Return the (x, y) coordinate for the center point of the cell that contains the specified text.  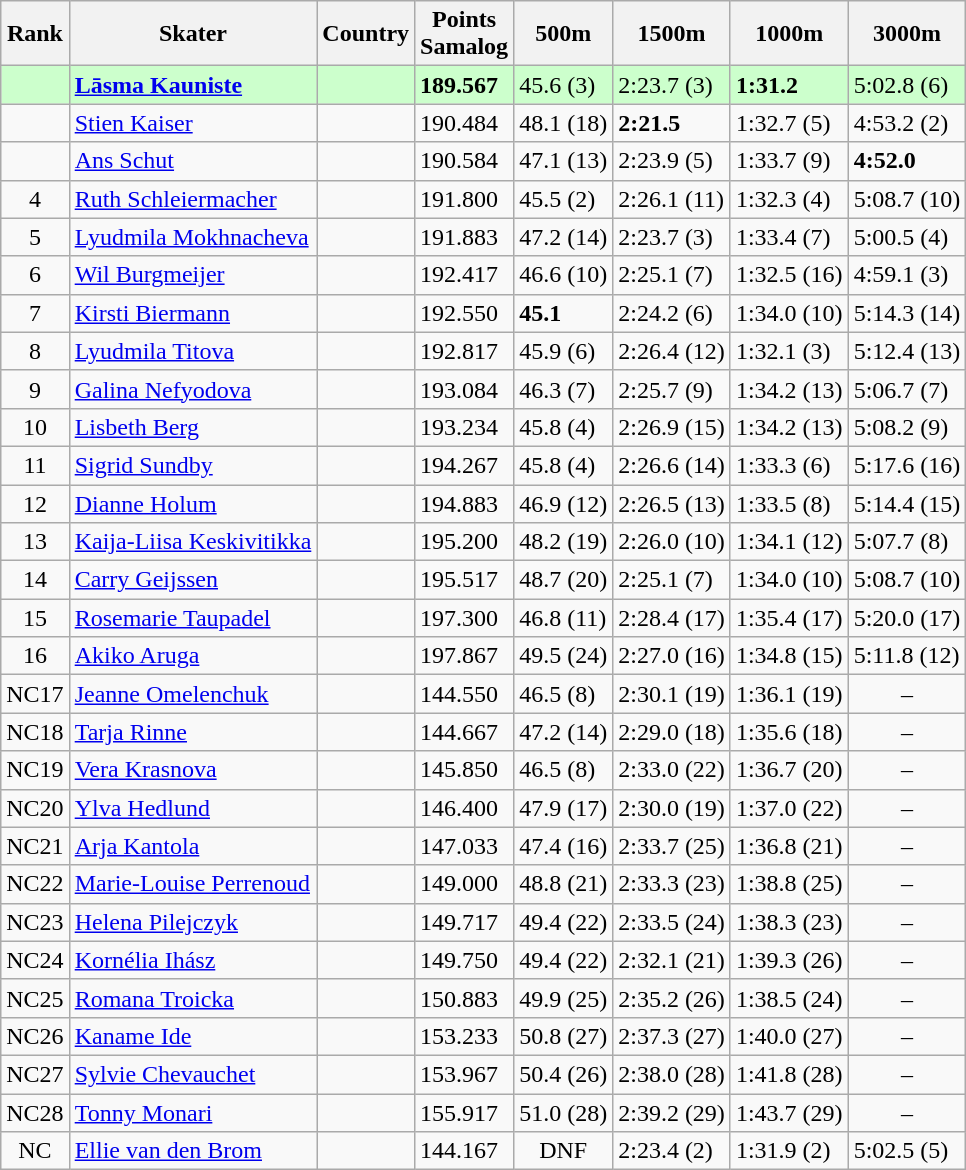
NC27 (35, 1074)
2:37.3 (27) (672, 1036)
47.1 (13) (564, 161)
12 (35, 503)
Stien Kaiser (193, 123)
2:26.9 (15) (672, 427)
2:23.4 (2) (672, 1151)
Ruth Schleiermacher (193, 199)
153.967 (464, 1074)
5:02.8 (6) (907, 85)
Tonny Monari (193, 1113)
11 (35, 465)
5:20.0 (17) (907, 618)
NC17 (35, 694)
NC21 (35, 846)
NC23 (35, 922)
NC (35, 1151)
51.0 (28) (564, 1113)
190.484 (464, 123)
2:28.4 (17) (672, 618)
1:36.7 (20) (789, 770)
Lāsma Kauniste (193, 85)
Kirsti Biermann (193, 313)
149.000 (464, 884)
45.6 (3) (564, 85)
4:53.2 (2) (907, 123)
5:12.4 (13) (907, 351)
1:38.5 (24) (789, 998)
1500m (672, 34)
192.817 (464, 351)
1:32.7 (5) (789, 123)
1:36.1 (19) (789, 694)
Lyudmila Mokhnacheva (193, 237)
1:34.8 (15) (789, 656)
2:33.5 (24) (672, 922)
Lisbeth Berg (193, 427)
1:37.0 (22) (789, 808)
7 (35, 313)
48.8 (21) (564, 884)
NC26 (35, 1036)
1:38.3 (23) (789, 922)
2:30.1 (19) (672, 694)
153.233 (464, 1036)
190.584 (464, 161)
Skater (193, 34)
1:41.8 (28) (789, 1074)
2:24.2 (6) (672, 313)
2:25.7 (9) (672, 389)
2:26.0 (10) (672, 542)
5:08.2 (9) (907, 427)
Ylva Hedlund (193, 808)
144.667 (464, 732)
4:59.1 (3) (907, 275)
NC25 (35, 998)
192.417 (464, 275)
1:36.8 (21) (789, 846)
5:06.7 (7) (907, 389)
2:26.6 (14) (672, 465)
Sigrid Sundby (193, 465)
195.517 (464, 580)
149.717 (464, 922)
Marie-Louise Perrenoud (193, 884)
1:31.2 (789, 85)
Akiko Aruga (193, 656)
1:38.8 (25) (789, 884)
2:23.9 (5) (672, 161)
4 (35, 199)
5 (35, 237)
1:35.6 (18) (789, 732)
2:33.7 (25) (672, 846)
Vera Krasnova (193, 770)
197.867 (464, 656)
500m (564, 34)
Dianne Holum (193, 503)
NC20 (35, 808)
146.400 (464, 808)
1:35.4 (17) (789, 618)
16 (35, 656)
1:34.1 (12) (789, 542)
5:11.8 (12) (907, 656)
197.300 (464, 618)
47.4 (16) (564, 846)
49.9 (25) (564, 998)
2:35.2 (26) (672, 998)
193.084 (464, 389)
2:33.0 (22) (672, 770)
149.750 (464, 960)
2:32.1 (21) (672, 960)
4:52.0 (907, 161)
Helena Pilejczyk (193, 922)
1:31.9 (2) (789, 1151)
1:33.3 (6) (789, 465)
1:40.0 (27) (789, 1036)
13 (35, 542)
1:32.3 (4) (789, 199)
5:17.6 (16) (907, 465)
147.033 (464, 846)
Romana Troicka (193, 998)
144.550 (464, 694)
1:43.7 (29) (789, 1113)
48.7 (20) (564, 580)
50.8 (27) (564, 1036)
1:32.5 (16) (789, 275)
Ellie van den Brom (193, 1151)
1:39.3 (26) (789, 960)
46.9 (12) (564, 503)
145.850 (464, 770)
50.4 (26) (564, 1074)
2:26.4 (12) (672, 351)
45.9 (6) (564, 351)
189.567 (464, 85)
46.8 (11) (564, 618)
194.883 (464, 503)
Tarja Rinne (193, 732)
2:27.0 (16) (672, 656)
46.6 (10) (564, 275)
9 (35, 389)
5:14.3 (14) (907, 313)
Kornélia Ihász (193, 960)
191.883 (464, 237)
5:02.5 (5) (907, 1151)
191.800 (464, 199)
Rank (35, 34)
10 (35, 427)
Rosemarie Taupadel (193, 618)
NC24 (35, 960)
3000m (907, 34)
Kaname Ide (193, 1036)
45.1 (564, 313)
NC22 (35, 884)
2:26.5 (13) (672, 503)
2:33.3 (23) (672, 884)
46.3 (7) (564, 389)
Country (366, 34)
DNF (564, 1151)
5:07.7 (8) (907, 542)
2:21.5 (672, 123)
Kaija-Liisa Keskivitikka (193, 542)
Jeanne Omelenchuk (193, 694)
49.5 (24) (564, 656)
Sylvie Chevauchet (193, 1074)
48.2 (19) (564, 542)
194.267 (464, 465)
NC18 (35, 732)
Ans Schut (193, 161)
Points Samalog (464, 34)
Wil Burgmeijer (193, 275)
Carry Geijssen (193, 580)
2:30.0 (19) (672, 808)
Arja Kantola (193, 846)
NC28 (35, 1113)
1000m (789, 34)
14 (35, 580)
5:14.4 (15) (907, 503)
8 (35, 351)
2:26.1 (11) (672, 199)
Galina Nefyodova (193, 389)
193.234 (464, 427)
1:33.4 (7) (789, 237)
Lyudmila Titova (193, 351)
15 (35, 618)
192.550 (464, 313)
1:32.1 (3) (789, 351)
6 (35, 275)
1:33.5 (8) (789, 503)
195.200 (464, 542)
2:29.0 (18) (672, 732)
144.167 (464, 1151)
150.883 (464, 998)
48.1 (18) (564, 123)
2:39.2 (29) (672, 1113)
45.5 (2) (564, 199)
1:33.7 (9) (789, 161)
5:00.5 (4) (907, 237)
NC19 (35, 770)
155.917 (464, 1113)
2:38.0 (28) (672, 1074)
47.9 (17) (564, 808)
